Capture the cell that displays the provided text and extract its [x, y] central coordinate. 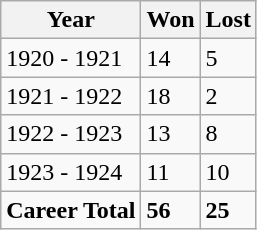
10 [228, 172]
56 [170, 210]
13 [170, 134]
11 [170, 172]
1921 - 1922 [71, 96]
Lost [228, 20]
2 [228, 96]
18 [170, 96]
25 [228, 210]
Year [71, 20]
14 [170, 58]
Won [170, 20]
5 [228, 58]
Career Total [71, 210]
1922 - 1923 [71, 134]
1920 - 1921 [71, 58]
1923 - 1924 [71, 172]
8 [228, 134]
